Determine the [X, Y] coordinate at the center of the cell enclosing the given text.  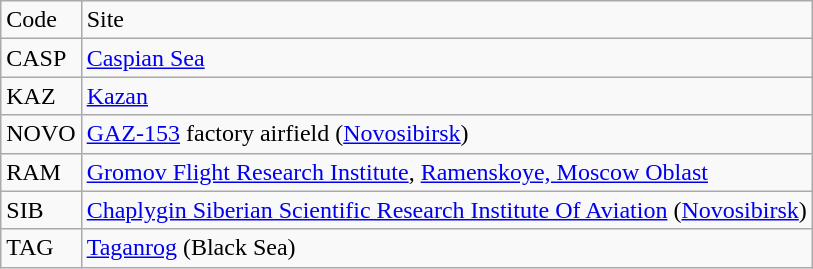
Gromov Flight Research Institute, Ramenskoye, Moscow Oblast [446, 172]
SIB [41, 210]
Taganrog (Black Sea) [446, 248]
Chaplygin Siberian Scientific Research Institute Of Aviation (Novosibirsk) [446, 210]
Caspian Sea [446, 58]
Code [41, 20]
GAZ-153 factory airfield (Novosibirsk) [446, 134]
TAG [41, 248]
RAM [41, 172]
KAZ [41, 96]
Kazan [446, 96]
CASP [41, 58]
NOVO [41, 134]
Site [446, 20]
